Output the (X, Y) coordinate of the center of the cell containing the given text.  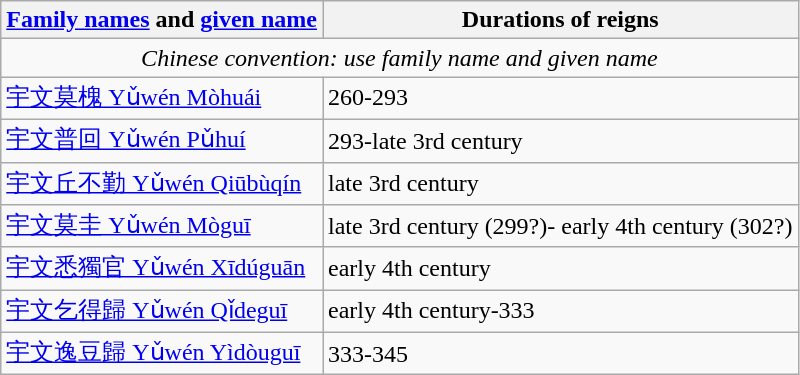
宇文丘不勤 Yǔwén Qiūbùqín (162, 184)
宇文莫槐 Yǔwén Mòhuái (162, 98)
333-345 (560, 354)
宇文乞得歸 Yǔwén Qǐdeguī (162, 312)
宇文普回 Yǔwén Pǔhuí (162, 140)
late 3rd century (299?)- early 4th century (302?) (560, 226)
宇文悉獨官 Yǔwén Xīdúguān (162, 268)
early 4th century (560, 268)
Durations of reigns (560, 20)
宇文逸豆歸 Yǔwén Yìdòuguī (162, 354)
260-293 (560, 98)
293-late 3rd century (560, 140)
Family names and given name (162, 20)
宇文莫圭 Yǔwén Mòguī (162, 226)
late 3rd century (560, 184)
Chinese convention: use family name and given name (400, 58)
early 4th century-333 (560, 312)
